Locate the cell with the specified text and output its (X, Y) center coordinate. 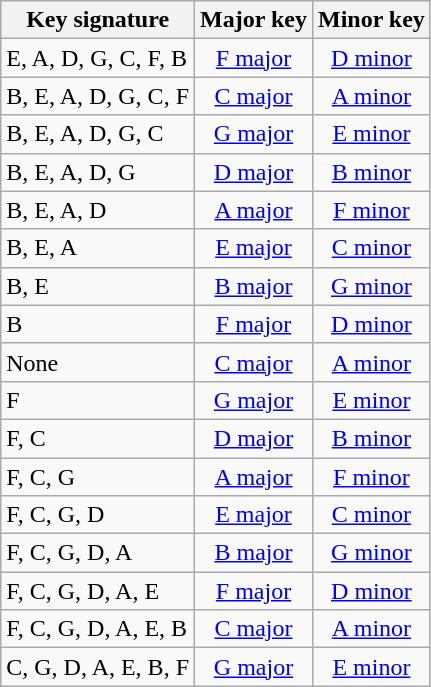
F, C, G, D (98, 515)
F, C, G, D, A (98, 553)
Key signature (98, 20)
F, C, G (98, 477)
F, C, G, D, A, E, B (98, 629)
B (98, 324)
B, E (98, 286)
B, E, A, D (98, 210)
F (98, 400)
B, E, A, D, G, C, F (98, 96)
B, E, A (98, 248)
None (98, 362)
F, C, G, D, A, E (98, 591)
C, G, D, A, E, B, F (98, 667)
E, A, D, G, C, F, B (98, 58)
F, C (98, 438)
Minor key (371, 20)
B, E, A, D, G, C (98, 134)
Major key (254, 20)
B, E, A, D, G (98, 172)
